Scan for the cell matching the given text and deliver its (x, y) coordinate at center. 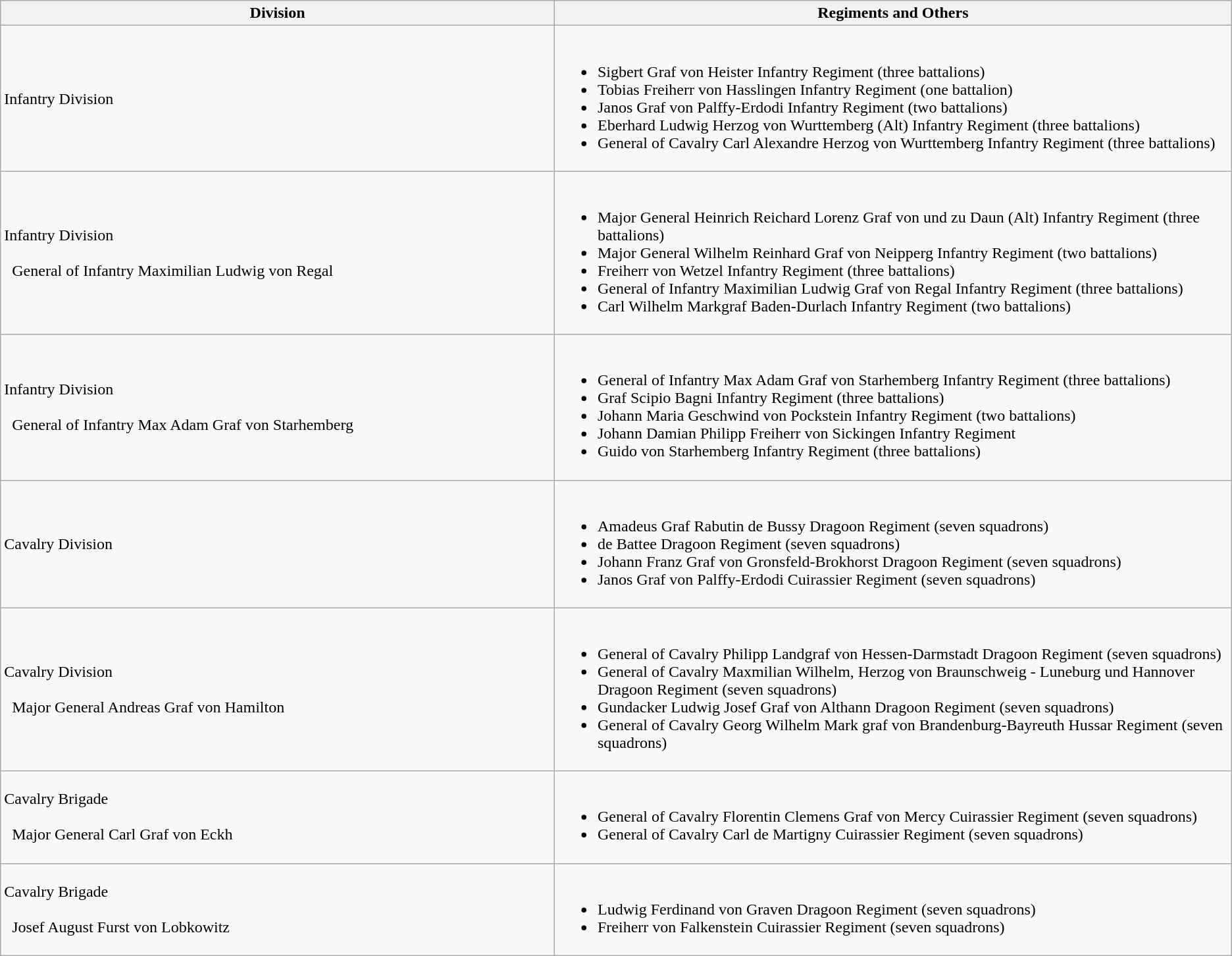
Cavalry Brigade Major General Carl Graf von Eckh (278, 817)
Ludwig Ferdinand von Graven Dragoon Regiment (seven squadrons)Freiherr von Falkenstein Cuirassier Regiment (seven squadrons) (892, 909)
Infantry Division General of Infantry Max Adam Graf von Starhemberg (278, 407)
Division (278, 13)
Cavalry Division Major General Andreas Graf von Hamilton (278, 689)
Cavalry Division (278, 544)
Regiments and Others (892, 13)
Cavalry Brigade Josef August Furst von Lobkowitz (278, 909)
Infantry Division (278, 99)
Infantry Division General of Infantry Maximilian Ludwig von Regal (278, 253)
